Scan for the cell matching the given text and deliver its [X, Y] coordinate at center. 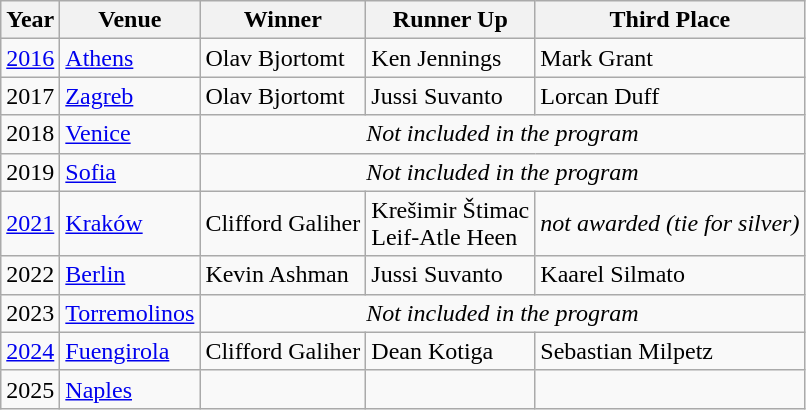
2021 [30, 224]
2023 [30, 313]
Krešimir Štimac Leif-Atle Heen [450, 224]
Third Place [670, 20]
Kraków [130, 224]
Venice [130, 134]
Berlin [130, 275]
Venue [130, 20]
2017 [30, 96]
Torremolinos [130, 313]
Mark Grant [670, 58]
Athens [130, 58]
Sebastian Milpetz [670, 351]
Sofia [130, 172]
not awarded (tie for silver) [670, 224]
2024 [30, 351]
Kevin Ashman [283, 275]
2022 [30, 275]
2025 [30, 389]
Runner Up [450, 20]
2016 [30, 58]
Winner [283, 20]
Dean Kotiga [450, 351]
Zagreb [130, 96]
2018 [30, 134]
Kaarel Silmato [670, 275]
Fuengirola [130, 351]
Ken Jennings [450, 58]
2019 [30, 172]
Lorcan Duff [670, 96]
Naples [130, 389]
Year [30, 20]
